Find where the given text appears and provide that cell's center as [X, Y] coordinate. 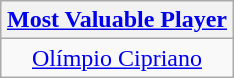
Most Valuable Player [116, 20]
Olímpio Cipriano [116, 58]
